Identify which cell holds the provided text, then report its (x, y) central coordinate. 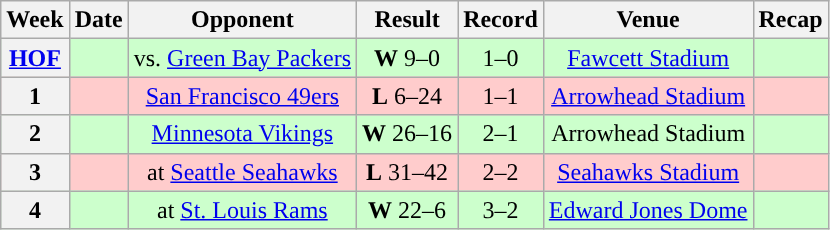
vs. Green Bay Packers (242, 58)
4 (35, 210)
Date (98, 20)
2–2 (501, 172)
W 26–16 (408, 134)
L 31–42 (408, 172)
2 (35, 134)
W 9–0 (408, 58)
1–1 (501, 96)
1 (35, 96)
1–0 (501, 58)
Result (408, 20)
HOF (35, 58)
Record (501, 20)
3–2 (501, 210)
Seahawks Stadium (648, 172)
W 22–6 (408, 210)
Fawcett Stadium (648, 58)
3 (35, 172)
Week (35, 20)
Edward Jones Dome (648, 210)
San Francisco 49ers (242, 96)
Minnesota Vikings (242, 134)
Recap (790, 20)
2–1 (501, 134)
at Seattle Seahawks (242, 172)
Venue (648, 20)
L 6–24 (408, 96)
at St. Louis Rams (242, 210)
Opponent (242, 20)
